Provide the (X, Y) coordinate of the cell's center where the given text is located.  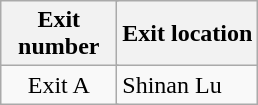
Shinan Lu (188, 85)
Exit A (59, 85)
Exit number (59, 34)
Exit location (188, 34)
